Identify which cell holds the provided text, then report its [x, y] central coordinate. 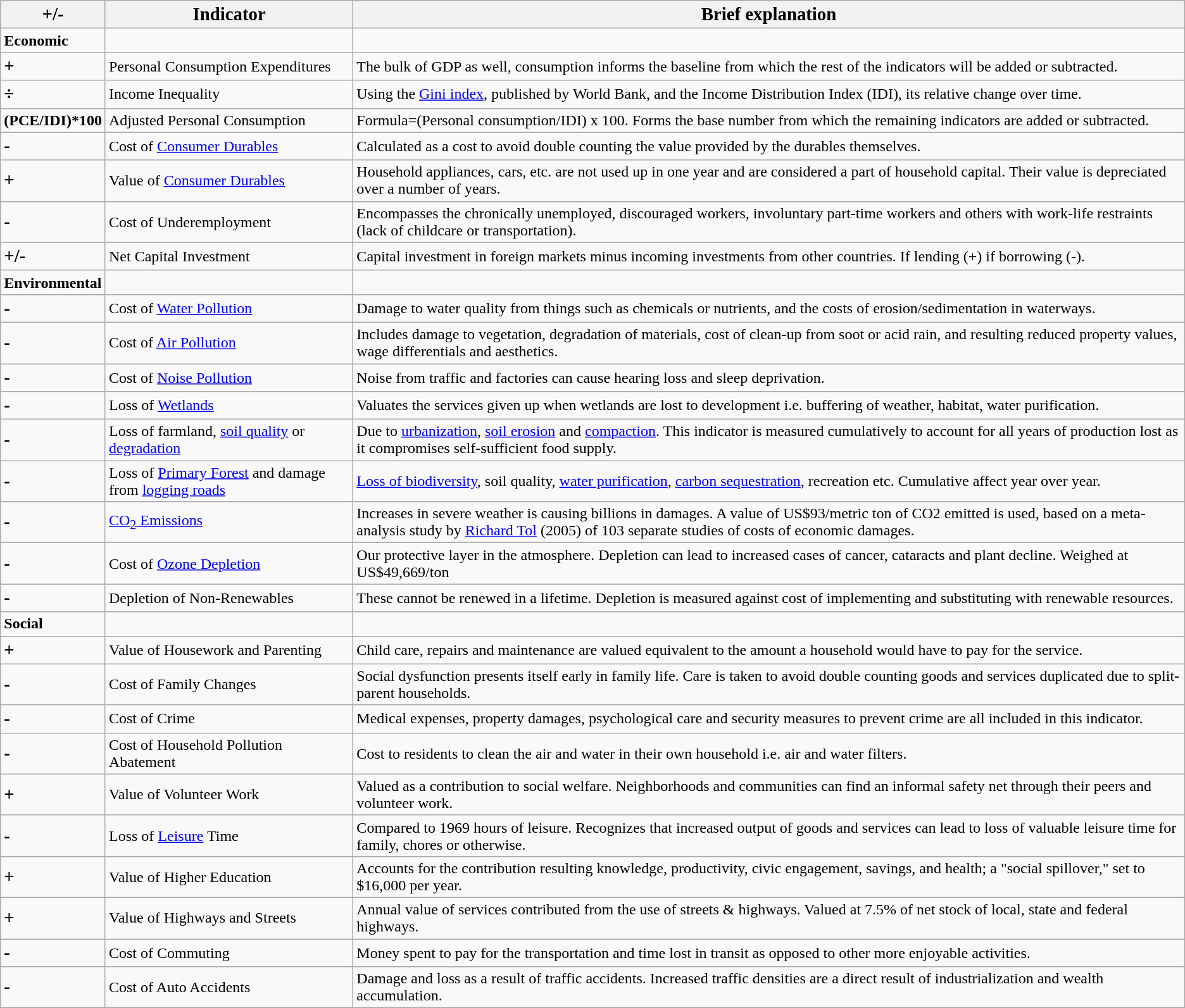
(PCE/IDI)*100 [53, 120]
Value of Volunteer Work [229, 795]
Noise from traffic and factories can cause hearing loss and sleep deprivation. [768, 377]
Cost of Commuting [229, 953]
Loss of farmland, soil quality or degradation [229, 440]
These cannot be renewed in a lifetime. Depletion is measured against cost of implementing and substituting with renewable resources. [768, 598]
Value of Consumer Durables [229, 181]
Value of Highways and Streets [229, 918]
Adjusted Personal Consumption [229, 120]
Cost of Noise Pollution [229, 377]
Environmental [53, 282]
Damage and loss as a result of traffic accidents. Increased traffic densities are a direct result of industrialization and wealth accumulation. [768, 987]
Our protective layer in the atmosphere. Depletion can lead to increased cases of cancer, cataracts and plant decline. Weighed at US$49,669/ton [768, 563]
Valued as a contribution to social welfare. Neighborhoods and communities can find an informal safety net through their peers and volunteer work. [768, 795]
Money spent to pay for the transportation and time lost in transit as opposed to other more enjoyable activities. [768, 953]
Cost of Auto Accidents [229, 987]
CO2 Emissions [229, 523]
Value of Housework and Parenting [229, 650]
Using the Gini index, published by World Bank, and the Income Distribution Index (IDI), its relative change over time. [768, 94]
The bulk of GDP as well, consumption informs the baseline from which the rest of the indicators will be added or subtracted. [768, 66]
Loss of Wetlands [229, 406]
Loss of biodiversity, soil quality, water purification, carbon sequestration, recreation etc. Cumulative affect year over year. [768, 481]
Formula=(Personal consumption/IDI) x 100. Forms the base number from which the remaining indicators are added or subtracted. [768, 120]
Value of Higher Education [229, 877]
Personal Consumption Expenditures [229, 66]
Income Inequality [229, 94]
Brief explanation [768, 15]
Cost of Family Changes [229, 685]
Indicator [229, 15]
Child care, repairs and maintenance are valued equivalent to the amount a household would have to pay for the service. [768, 650]
Cost of Household Pollution Abatement [229, 753]
Capital investment in foreign markets minus incoming investments from other countries. If lending (+) if borrowing (-). [768, 256]
Cost of Crime [229, 719]
Annual value of services contributed from the use of streets & highways. Valued at 7.5% of net stock of local, state and federal highways. [768, 918]
Medical expenses, property damages, psychological care and security measures to prevent crime are all included in this indicator. [768, 719]
Loss of Leisure Time [229, 835]
Cost of Ozone Depletion [229, 563]
Damage to water quality from things such as chemicals or nutrients, and the costs of erosion/sedimentation in waterways. [768, 308]
Cost of Water Pollution [229, 308]
Cost of Air Pollution [229, 343]
Loss of Primary Forest and damage from logging roads [229, 481]
÷ [53, 94]
Cost to residents to clean the air and water in their own household i.e. air and water filters. [768, 753]
Cost of Consumer Durables [229, 146]
Social [53, 624]
Calculated as a cost to avoid double counting the value provided by the durables themselves. [768, 146]
Economic [53, 40]
Net Capital Investment [229, 256]
Valuates the services given up when wetlands are lost to development i.e. buffering of weather, habitat, water purification. [768, 406]
Cost of Underemployment [229, 221]
Depletion of Non-Renewables [229, 598]
